Find where the given text appears and provide that cell's center as (x, y) coordinate. 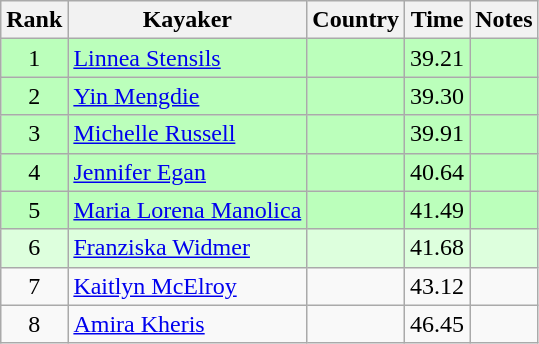
4 (34, 172)
Michelle Russell (188, 134)
Rank (34, 20)
39.30 (438, 96)
Amira Kheris (188, 324)
7 (34, 286)
Kayaker (188, 20)
40.64 (438, 172)
Kaitlyn McElroy (188, 286)
3 (34, 134)
Notes (504, 20)
1 (34, 58)
39.91 (438, 134)
39.21 (438, 58)
Country (356, 20)
Maria Lorena Manolica (188, 210)
41.68 (438, 248)
Franziska Widmer (188, 248)
Linnea Stensils (188, 58)
6 (34, 248)
41.49 (438, 210)
5 (34, 210)
Time (438, 20)
43.12 (438, 286)
8 (34, 324)
2 (34, 96)
46.45 (438, 324)
Yin Mengdie (188, 96)
Jennifer Egan (188, 172)
